From the cell containing the given text, extract its center point as [X, Y] coordinate. 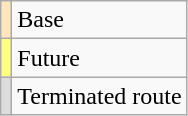
Future [100, 58]
Terminated route [100, 96]
Base [100, 20]
